From the cell containing the given text, extract its center point as (x, y) coordinate. 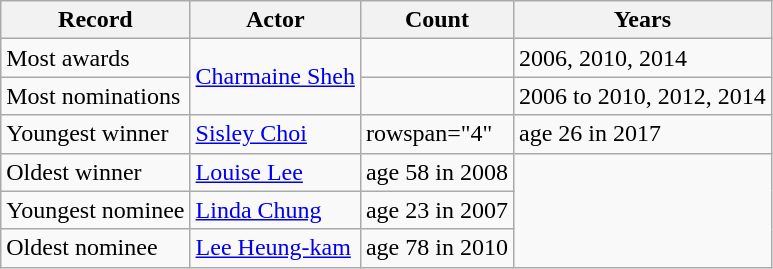
age 26 in 2017 (642, 134)
2006 to 2010, 2012, 2014 (642, 96)
Years (642, 20)
Louise Lee (275, 172)
Youngest nominee (96, 210)
Charmaine Sheh (275, 77)
Oldest nominee (96, 248)
age 23 in 2007 (436, 210)
Record (96, 20)
Actor (275, 20)
Most nominations (96, 96)
Most awards (96, 58)
age 78 in 2010 (436, 248)
Youngest winner (96, 134)
2006, 2010, 2014 (642, 58)
Sisley Choi (275, 134)
rowspan="4" (436, 134)
Lee Heung-kam (275, 248)
Linda Chung (275, 210)
age 58 in 2008 (436, 172)
Count (436, 20)
Oldest winner (96, 172)
